Find where the given text appears and provide that cell's center as (X, Y) coordinate. 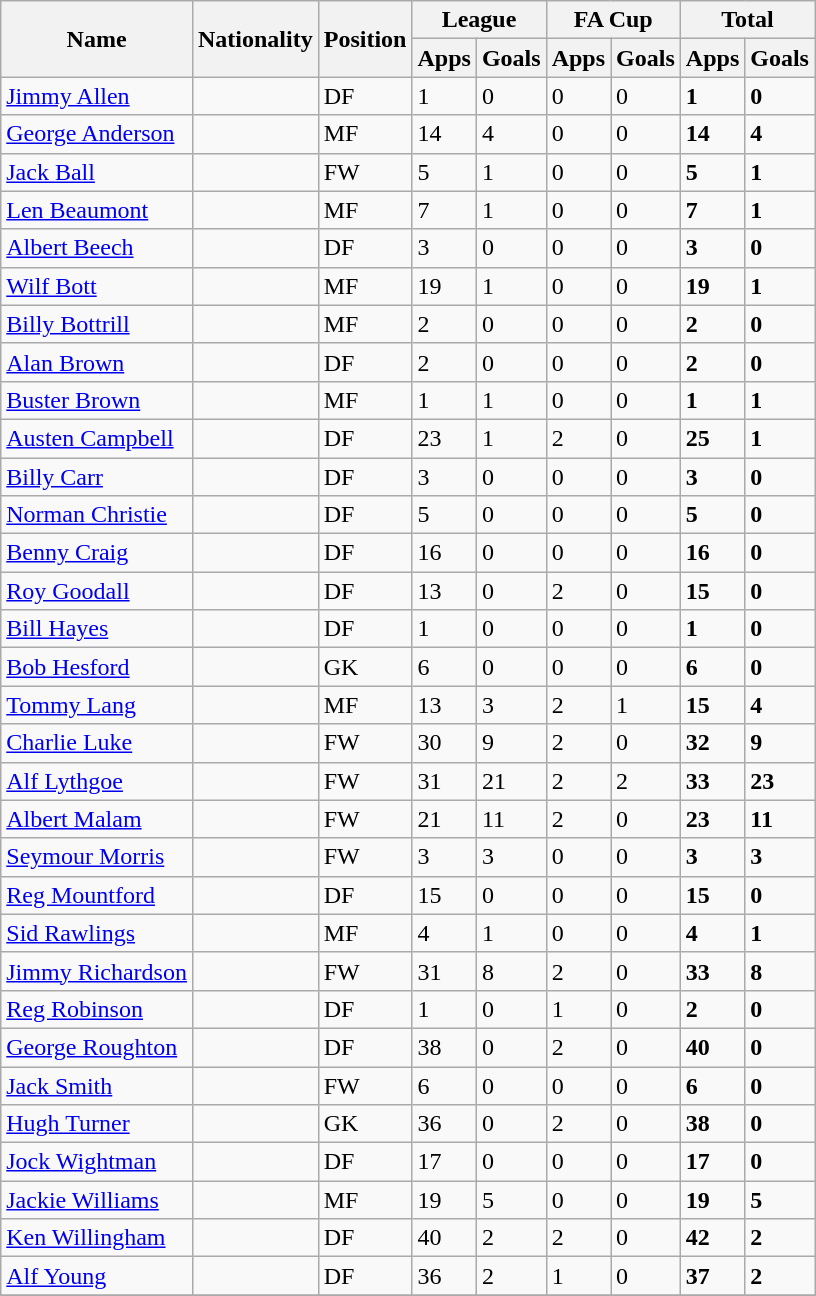
Alf Lythgoe (97, 781)
Jack Ball (97, 172)
Jack Smith (97, 1085)
Len Beaumont (97, 210)
25 (712, 438)
Jock Wightman (97, 1162)
League (479, 20)
Buster Brown (97, 400)
Reg Mountford (97, 895)
Wilf Bott (97, 286)
Nationality (255, 39)
Billy Carr (97, 477)
Jackie Williams (97, 1200)
Hugh Turner (97, 1124)
42 (712, 1238)
Position (365, 39)
Charlie Luke (97, 743)
Billy Bottrill (97, 324)
Norman Christie (97, 515)
Benny Craig (97, 553)
George Anderson (97, 134)
Name (97, 39)
Jimmy Richardson (97, 971)
Tommy Lang (97, 705)
Reg Robinson (97, 1009)
Roy Goodall (97, 591)
30 (444, 743)
32 (712, 743)
George Roughton (97, 1047)
Jimmy Allen (97, 96)
Bob Hesford (97, 667)
Albert Beech (97, 248)
37 (712, 1276)
Ken Willingham (97, 1238)
Sid Rawlings (97, 933)
Bill Hayes (97, 629)
Total (747, 20)
Austen Campbell (97, 438)
Seymour Morris (97, 857)
Albert Malam (97, 819)
Alan Brown (97, 362)
Alf Young (97, 1276)
FA Cup (613, 20)
